Output the [X, Y] coordinate of the center of the cell containing the given text.  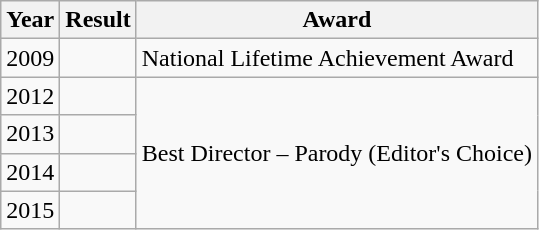
2012 [30, 96]
National Lifetime Achievement Award [336, 58]
2014 [30, 172]
Best Director – Parody (Editor's Choice) [336, 153]
2009 [30, 58]
2015 [30, 210]
Result [98, 20]
2013 [30, 134]
Award [336, 20]
Year [30, 20]
